Locate the cell with the specified text and output its (x, y) center coordinate. 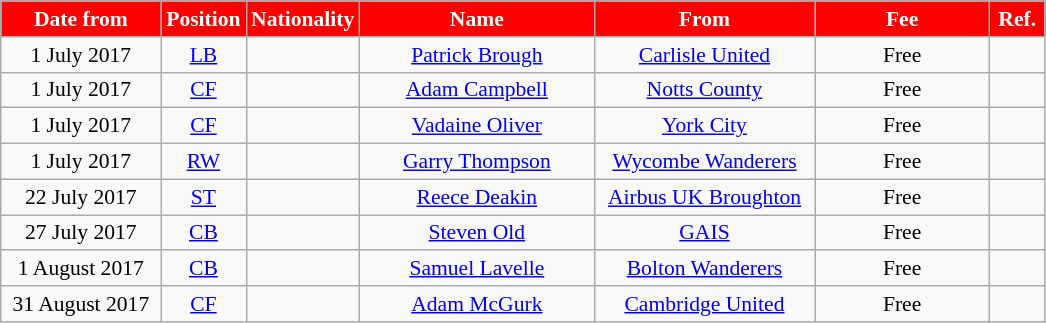
Airbus UK Broughton (704, 197)
Steven Old (476, 233)
Samuel Lavelle (476, 269)
Position (204, 19)
Adam Campbell (476, 90)
27 July 2017 (81, 233)
Reece Deakin (476, 197)
Bolton Wanderers (704, 269)
Wycombe Wanderers (704, 162)
RW (204, 162)
Fee (902, 19)
York City (704, 126)
ST (204, 197)
Name (476, 19)
Date from (81, 19)
LB (204, 55)
22 July 2017 (81, 197)
Carlisle United (704, 55)
Vadaine Oliver (476, 126)
Garry Thompson (476, 162)
Cambridge United (704, 304)
Notts County (704, 90)
Patrick Brough (476, 55)
Nationality (302, 19)
GAIS (704, 233)
31 August 2017 (81, 304)
Ref. (1018, 19)
1 August 2017 (81, 269)
Adam McGurk (476, 304)
From (704, 19)
